Determine the [X, Y] coordinate at the center of the cell enclosing the given text.  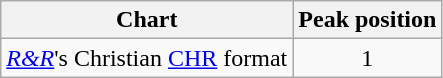
R&R's Christian CHR format [147, 58]
1 [368, 58]
Chart [147, 20]
Peak position [368, 20]
